From the cell containing the given text, extract its center point as [X, Y] coordinate. 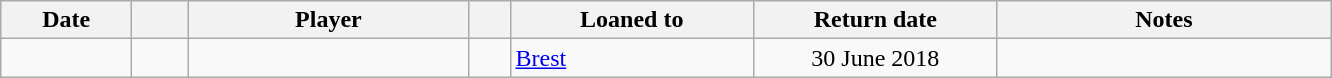
Brest [632, 58]
Date [66, 20]
Notes [1164, 20]
Return date [876, 20]
30 June 2018 [876, 58]
Loaned to [632, 20]
Player [328, 20]
